Identify which cell holds the provided text, then report its (X, Y) central coordinate. 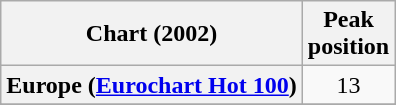
Europe (Eurochart Hot 100) (152, 85)
13 (348, 85)
Peakposition (348, 34)
Chart (2002) (152, 34)
